Capture the cell that displays the provided text and extract its (X, Y) central coordinate. 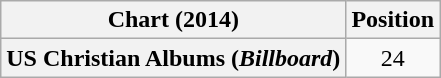
Position (393, 20)
US Christian Albums (Billboard) (174, 58)
Chart (2014) (174, 20)
24 (393, 58)
